Find where the given text appears and provide that cell's center as (x, y) coordinate. 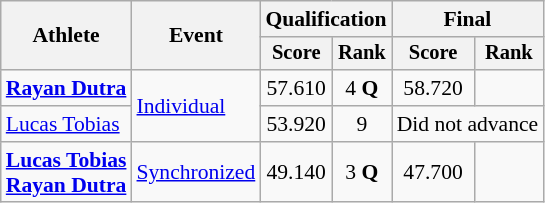
Did not advance (468, 124)
Individual (196, 106)
58.720 (434, 88)
Rayan Dutra (66, 88)
Lucas Tobias (66, 124)
Final (468, 19)
53.920 (296, 124)
Event (196, 36)
9 (362, 124)
Athlete (66, 36)
3 Q (362, 172)
Qualification (326, 19)
49.140 (296, 172)
57.610 (296, 88)
Synchronized (196, 172)
Lucas TobiasRayan Dutra (66, 172)
47.700 (434, 172)
4 Q (362, 88)
